Return the (X, Y) coordinate for the center point of the cell that contains the specified text.  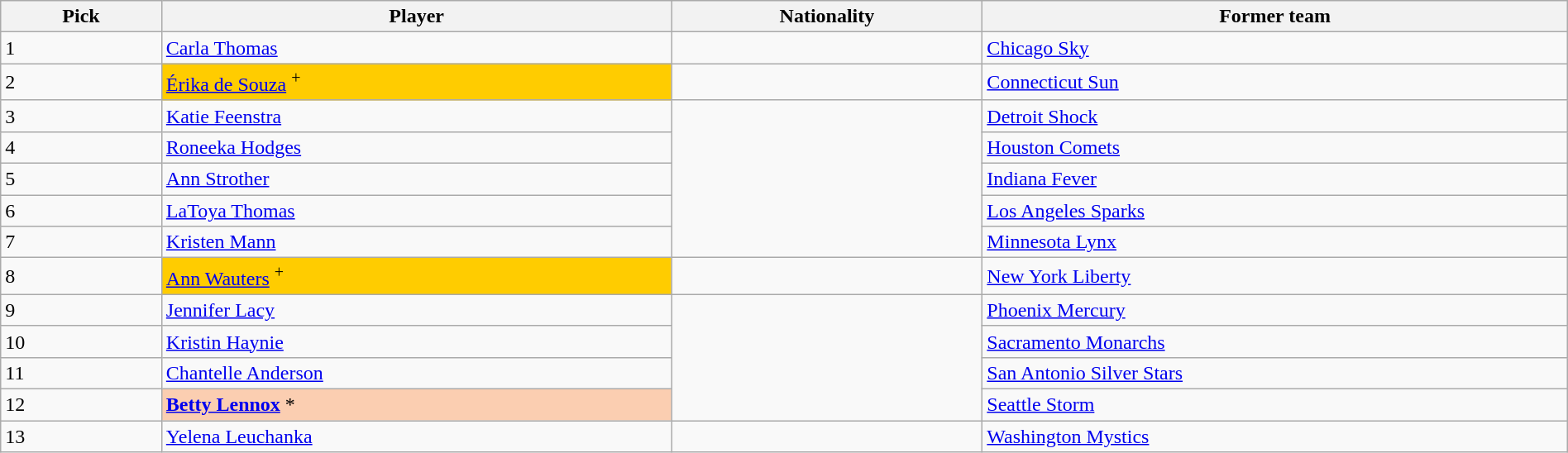
8 (81, 276)
Yelena Leuchanka (417, 436)
Pick (81, 17)
Katie Feenstra (417, 116)
3 (81, 116)
6 (81, 211)
12 (81, 404)
Connecticut Sun (1275, 83)
Roneeka Hodges (417, 147)
1 (81, 48)
Chicago Sky (1275, 48)
Sacramento Monarchs (1275, 341)
10 (81, 341)
Seattle Storm (1275, 404)
Former team (1275, 17)
Érika de Souza + (417, 83)
Phoenix Mercury (1275, 310)
11 (81, 373)
Kristen Mann (417, 242)
Houston Comets (1275, 147)
Carla Thomas (417, 48)
Washington Mystics (1275, 436)
Ann Strother (417, 179)
Player (417, 17)
9 (81, 310)
Ann Wauters + (417, 276)
New York Liberty (1275, 276)
13 (81, 436)
5 (81, 179)
Chantelle Anderson (417, 373)
Nationality (827, 17)
Jennifer Lacy (417, 310)
Kristin Haynie (417, 341)
LaToya Thomas (417, 211)
2 (81, 83)
Los Angeles Sparks (1275, 211)
Indiana Fever (1275, 179)
Minnesota Lynx (1275, 242)
San Antonio Silver Stars (1275, 373)
Detroit Shock (1275, 116)
Betty Lennox * (417, 404)
4 (81, 147)
7 (81, 242)
